Extract the [X, Y] coordinate from the center of the cell holding the provided text.  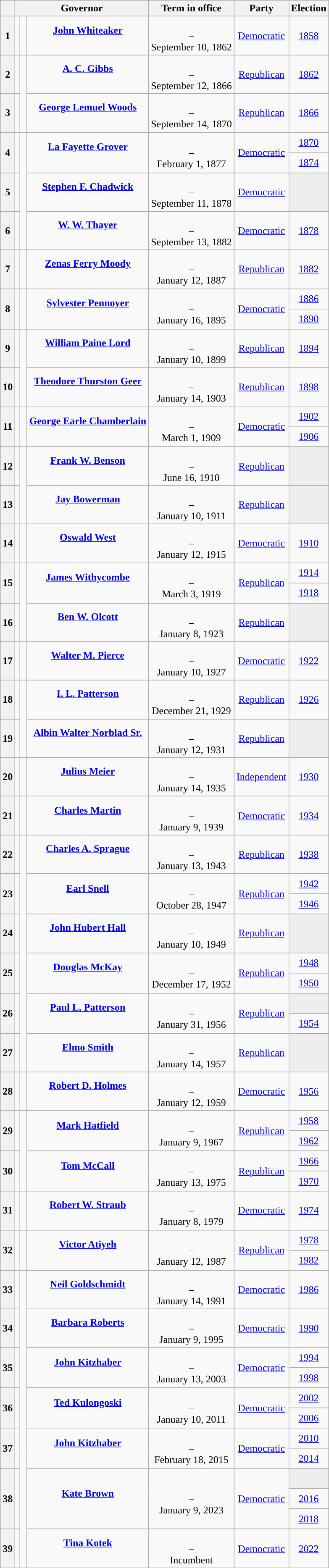
–March 3, 1919 [192, 583]
I. L. Patterson [88, 700]
–January 9, 1967 [192, 1131]
14 [8, 543]
35 [8, 1368]
13 [8, 504]
2022 [308, 1548]
Julius Meier [88, 777]
1938 [308, 854]
1946 [308, 904]
1956 [308, 1091]
–January 13, 2003 [192, 1368]
1874 [308, 163]
–January 12, 1987 [192, 1250]
1948 [308, 963]
Ted Kulongoski [88, 1408]
A. C. Gibbs [88, 74]
Paul L. Patterson [88, 1013]
1870 [308, 142]
Mark Hatfield [88, 1131]
Sylvester Pennoyer [88, 309]
–January 14, 1991 [192, 1290]
1910 [308, 543]
1858 [308, 36]
–January 10, 1927 [192, 661]
La Fayette Grover [88, 152]
1974 [308, 1211]
Robert D. Holmes [88, 1091]
–January 9, 1995 [192, 1328]
26 [8, 1013]
–January 10, 1899 [192, 348]
1878 [308, 231]
1866 [308, 113]
Charles Martin [88, 816]
2014 [308, 1458]
–January 12, 1915 [192, 543]
–January 8, 1923 [192, 622]
–September 10, 1862 [192, 36]
Oswald West [88, 543]
1 [8, 36]
–January 31, 1956 [192, 1013]
Elmo Smith [88, 1053]
1950 [308, 983]
–January 13, 1943 [192, 854]
18 [8, 700]
21 [8, 816]
Party [261, 8]
15 [8, 583]
–January 9, 2023 [192, 1499]
1942 [308, 884]
1890 [308, 319]
Kate Brown [88, 1499]
–January 10, 1911 [192, 504]
–January 14, 1935 [192, 777]
James Withycombe [88, 583]
1954 [308, 1023]
1998 [308, 1378]
–January 10, 1949 [192, 933]
1894 [308, 348]
1926 [308, 700]
1914 [308, 573]
–March 1, 1909 [192, 426]
34 [8, 1328]
39 [8, 1548]
1934 [308, 816]
1986 [308, 1290]
16 [8, 622]
Barbara Roberts [88, 1328]
37 [8, 1448]
4 [8, 152]
1966 [308, 1161]
11 [8, 426]
24 [8, 933]
23 [8, 894]
–January 12, 1959 [192, 1091]
1930 [308, 777]
1970 [308, 1181]
6 [8, 231]
8 [8, 309]
Douglas McKay [88, 973]
Victor Atiyeh [88, 1250]
1898 [308, 387]
John Whiteaker [88, 36]
Independent [261, 777]
1982 [308, 1260]
2002 [308, 1398]
12 [8, 466]
Jay Bowerman [88, 504]
Frank W. Benson [88, 466]
5 [8, 192]
32 [8, 1250]
Term in office [192, 8]
1962 [308, 1141]
2 [8, 74]
–January 12, 1887 [192, 269]
–January 9, 1939 [192, 816]
31 [8, 1211]
–September 11, 1878 [192, 192]
Neil Goldschmidt [88, 1290]
–February 18, 2015 [192, 1448]
–January 12, 1931 [192, 738]
1886 [308, 299]
–December 21, 1929 [192, 700]
38 [8, 1499]
36 [8, 1408]
7 [8, 269]
30 [8, 1171]
W. W. Thayer [88, 231]
1922 [308, 661]
–September 12, 1866 [192, 74]
29 [8, 1131]
3 [8, 113]
1862 [308, 74]
1994 [308, 1358]
–January 14, 1957 [192, 1053]
1918 [308, 593]
Governor [82, 8]
Tom McCall [88, 1171]
–December 17, 1952 [192, 973]
2016 [308, 1499]
–January 13, 1975 [192, 1171]
1882 [308, 269]
William Paine Lord [88, 348]
25 [8, 973]
Election [308, 8]
22 [8, 854]
–January 16, 1895 [192, 309]
–September 13, 1882 [192, 231]
1902 [308, 416]
1978 [308, 1240]
Robert W. Straub [88, 1211]
Charles A. Sprague [88, 854]
1906 [308, 436]
Tina Kotek [88, 1548]
Stephen F. Chadwick [88, 192]
2006 [308, 1418]
John Hubert Hall [88, 933]
33 [8, 1290]
–June 16, 1910 [192, 466]
Walter M. Pierce [88, 661]
–January 14, 1903 [192, 387]
George Earle Chamberlain [88, 426]
2018 [308, 1519]
9 [8, 348]
–Incumbent [192, 1548]
–January 10, 2011 [192, 1408]
–January 8, 1979 [192, 1211]
2010 [308, 1438]
–October 28, 1947 [192, 894]
–February 1, 1877 [192, 152]
–September 14, 1870 [192, 113]
1990 [308, 1328]
Ben W. Olcott [88, 622]
27 [8, 1053]
George Lemuel Woods [88, 113]
Earl Snell [88, 894]
1958 [308, 1121]
20 [8, 777]
Albin Walter Norblad Sr. [88, 738]
19 [8, 738]
28 [8, 1091]
Zenas Ferry Moody [88, 269]
Theodore Thurston Geer [88, 387]
10 [8, 387]
17 [8, 661]
